Determine the [X, Y] coordinate at the center of the cell enclosing the given text.  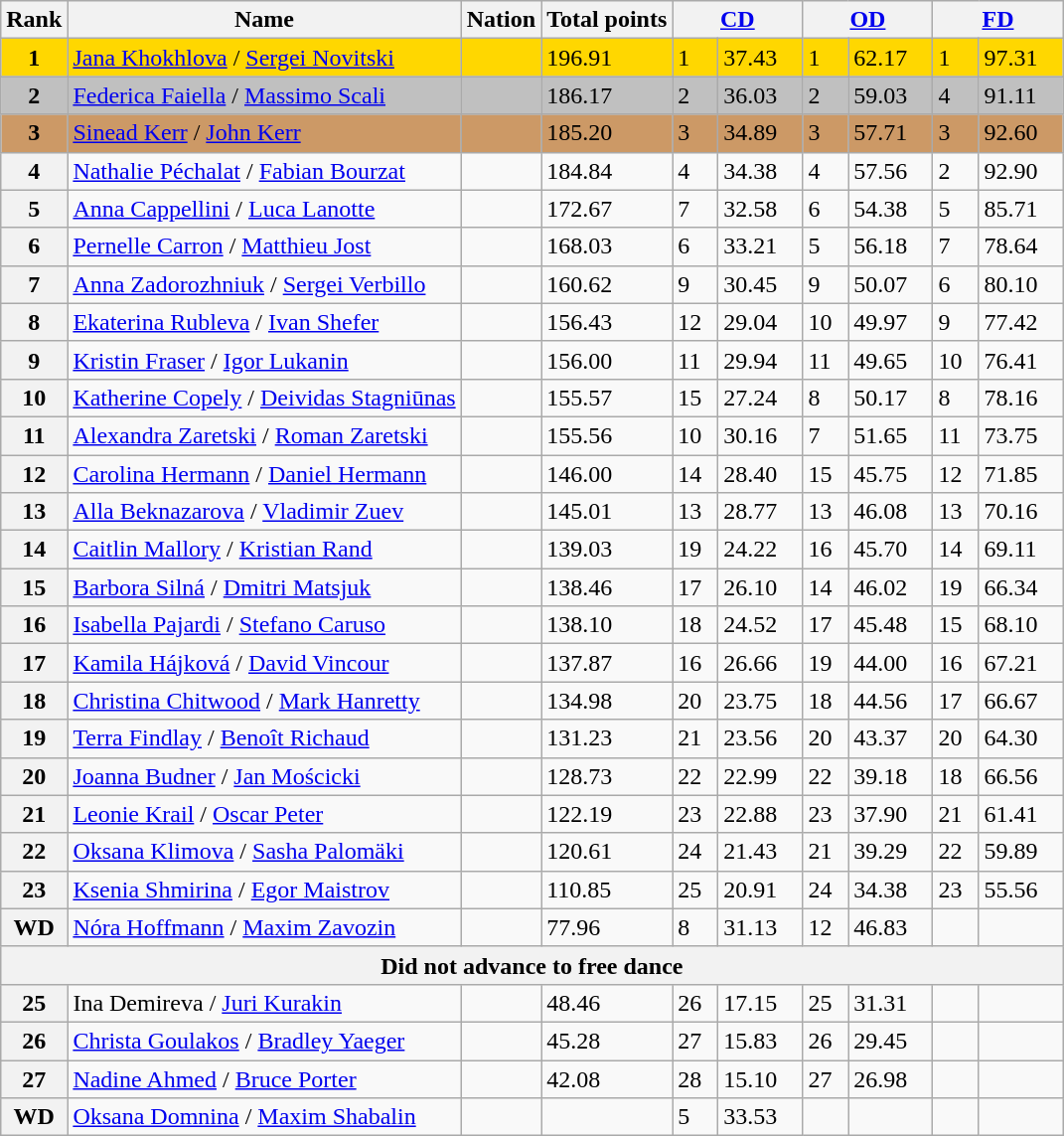
36.03 [761, 95]
CD [737, 20]
92.60 [1021, 133]
Jana Khokhlova / Sergei Novitski [264, 58]
172.67 [607, 209]
28.40 [761, 474]
64.30 [1021, 738]
Nadine Ahmed / Bruce Porter [264, 1078]
37.90 [890, 814]
30.16 [761, 435]
62.17 [890, 58]
138.46 [607, 587]
23.56 [761, 738]
78.64 [1021, 246]
66.56 [1021, 776]
66.34 [1021, 587]
Barbora Silná / Dmitri Matsjuk [264, 587]
Carolina Hermann / Daniel Hermann [264, 474]
Kristin Fraser / Igor Lukanin [264, 360]
73.75 [1021, 435]
Oksana Domnina / Maxim Shabalin [264, 1117]
67.21 [1021, 663]
29.45 [890, 1041]
Ina Demireva / Juri Kurakin [264, 1003]
46.83 [890, 927]
59.89 [1021, 852]
92.90 [1021, 171]
Nation [501, 20]
186.17 [607, 95]
80.10 [1021, 284]
Did not advance to free dance [532, 965]
91.11 [1021, 95]
17.15 [761, 1003]
OD [868, 20]
196.91 [607, 58]
110.85 [607, 890]
146.00 [607, 474]
71.85 [1021, 474]
15.83 [761, 1041]
20.91 [761, 890]
45.70 [890, 550]
31.13 [761, 927]
46.02 [890, 587]
Oksana Klimova / Sasha Palomäki [264, 852]
34.89 [761, 133]
Ksenia Shmirina / Egor Maistrov [264, 890]
Terra Findlay / Benoît Richaud [264, 738]
54.38 [890, 209]
70.16 [1021, 512]
Nathalie Péchalat / Fabian Bourzat [264, 171]
Anna Cappellini / Luca Lanotte [264, 209]
Alla Beknazarova / Vladimir Zuev [264, 512]
50.07 [890, 284]
15.10 [761, 1078]
28.77 [761, 512]
21.43 [761, 852]
Sinead Kerr / John Kerr [264, 133]
59.03 [890, 95]
Rank [34, 20]
122.19 [607, 814]
97.31 [1021, 58]
26.66 [761, 663]
32.58 [761, 209]
22.88 [761, 814]
23.75 [761, 701]
Name [264, 20]
Caitlin Mallory / Kristian Rand [264, 550]
29.94 [761, 360]
Christa Goulakos / Bradley Yaeger [264, 1041]
29.04 [761, 322]
184.84 [607, 171]
45.48 [890, 625]
37.43 [761, 58]
57.56 [890, 171]
56.18 [890, 246]
77.42 [1021, 322]
78.16 [1021, 398]
Total points [607, 20]
24.22 [761, 550]
155.57 [607, 398]
26.10 [761, 587]
131.23 [607, 738]
61.41 [1021, 814]
27.24 [761, 398]
39.18 [890, 776]
120.61 [607, 852]
155.56 [607, 435]
55.56 [1021, 890]
31.31 [890, 1003]
Anna Zadorozhniuk / Sergei Verbillo [264, 284]
43.37 [890, 738]
139.03 [607, 550]
160.62 [607, 284]
145.01 [607, 512]
Leonie Krail / Oscar Peter [264, 814]
44.56 [890, 701]
33.53 [761, 1117]
77.96 [607, 927]
49.65 [890, 360]
42.08 [607, 1078]
Kamila Hájková / David Vincour [264, 663]
51.65 [890, 435]
Christina Chitwood / Mark Hanretty [264, 701]
Nóra Hoffmann / Maxim Zavozin [264, 927]
168.03 [607, 246]
156.43 [607, 322]
Alexandra Zaretski / Roman Zaretski [264, 435]
Katherine Copely / Deividas Stagniūnas [264, 398]
22.99 [761, 776]
33.21 [761, 246]
Pernelle Carron / Matthieu Jost [264, 246]
39.29 [890, 852]
66.67 [1021, 701]
45.28 [607, 1041]
50.17 [890, 398]
128.73 [607, 776]
134.98 [607, 701]
57.71 [890, 133]
85.71 [1021, 209]
69.11 [1021, 550]
76.41 [1021, 360]
46.08 [890, 512]
45.75 [890, 474]
Isabella Pajardi / Stefano Caruso [264, 625]
Ekaterina Rubleva / Ivan Shefer [264, 322]
FD [997, 20]
49.97 [890, 322]
44.00 [890, 663]
24.52 [761, 625]
137.87 [607, 663]
30.45 [761, 284]
Federica Faiella / Massimo Scali [264, 95]
28 [695, 1078]
138.10 [607, 625]
68.10 [1021, 625]
26.98 [890, 1078]
48.46 [607, 1003]
156.00 [607, 360]
185.20 [607, 133]
Joanna Budner / Jan Mościcki [264, 776]
